Return (x, y) of the center of cell containing provided text 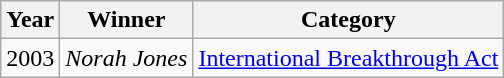
Year (30, 20)
International Breakthrough Act (348, 58)
Category (348, 20)
Norah Jones (126, 58)
Winner (126, 20)
2003 (30, 58)
